Pinpoint the cell where the given text exists, returning its [x, y] midpoint coordinate. 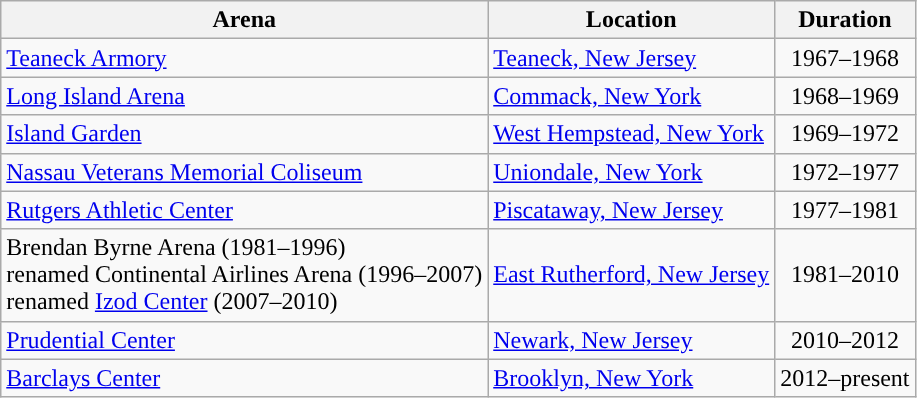
Brendan Byrne Arena (1981–1996)renamed Continental Airlines Arena (1996–2007)renamed Izod Center (2007–2010) [244, 275]
Location [632, 20]
2012–present [845, 378]
Arena [244, 20]
Commack, New York [632, 96]
Brooklyn, New York [632, 378]
West Hempstead, New York [632, 134]
Long Island Arena [244, 96]
1967–1968 [845, 58]
Rutgers Athletic Center [244, 210]
Newark, New Jersey [632, 340]
Island Garden [244, 134]
1977–1981 [845, 210]
Nassau Veterans Memorial Coliseum [244, 172]
2010–2012 [845, 340]
Teaneck Armory [244, 58]
1969–1972 [845, 134]
Duration [845, 20]
East Rutherford, New Jersey [632, 275]
1968–1969 [845, 96]
Teaneck, New Jersey [632, 58]
Uniondale, New York [632, 172]
1981–2010 [845, 275]
Barclays Center [244, 378]
Prudential Center [244, 340]
1972–1977 [845, 172]
Piscataway, New Jersey [632, 210]
